Determine the [X, Y] coordinate at the center of the cell enclosing the given text.  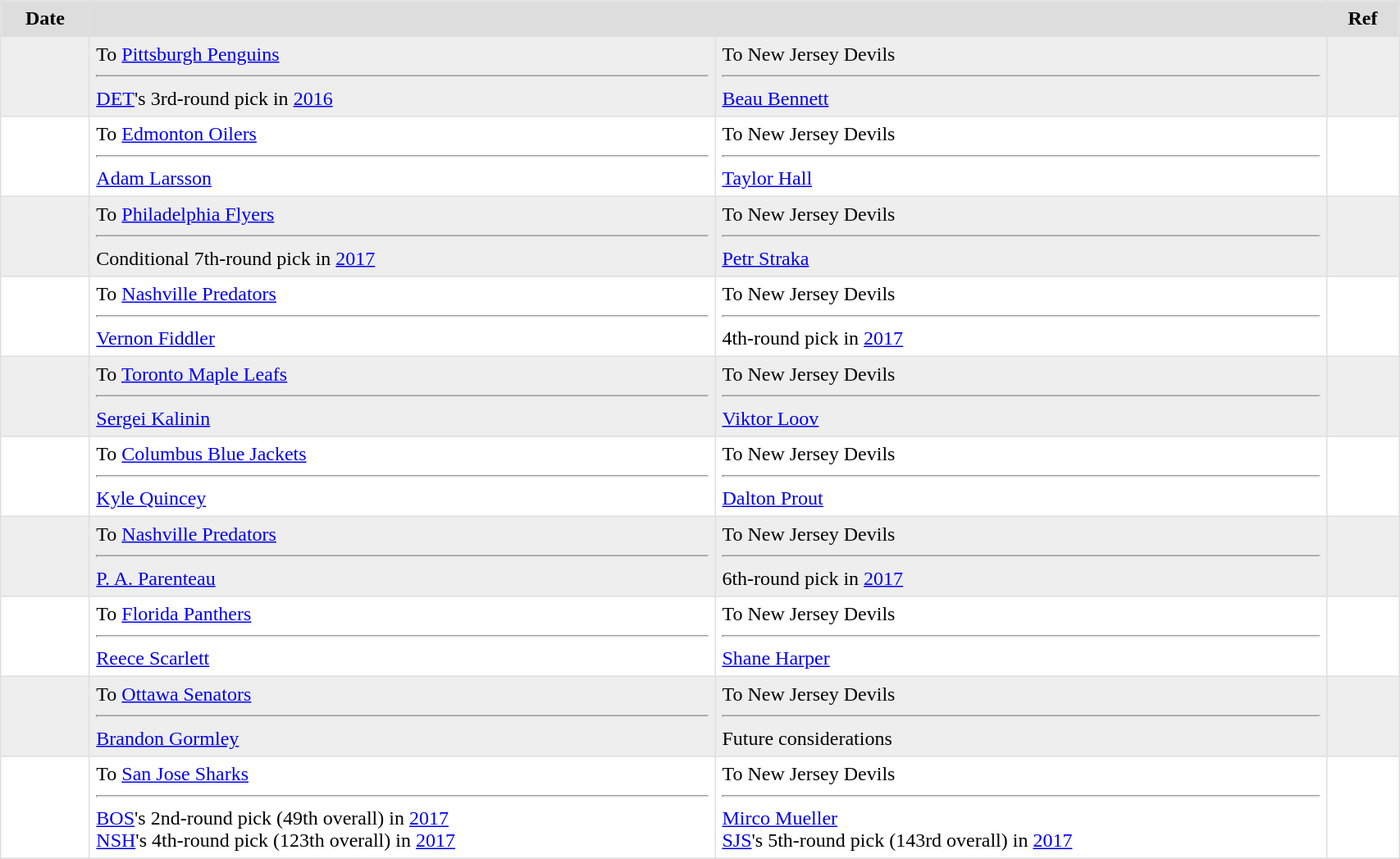
To Toronto Maple LeafsSergei Kalinin [402, 396]
To New Jersey DevilsMirco MuellerSJS's 5th-round pick (143rd overall) in 2017 [1020, 807]
To New Jersey DevilsViktor Loov [1020, 396]
Date [45, 19]
To Nashville PredatorsP. A. Parenteau [402, 556]
To New Jersey DevilsTaylor Hall [1020, 157]
To New Jersey DevilsBeau Bennett [1020, 76]
To New Jersey DevilsFuture considerations [1020, 716]
To New Jersey Devils 4th-round pick in 2017 [1020, 317]
To San Jose SharksBOS's 2nd-round pick (49th overall) in 2017NSH's 4th-round pick (123th overall) in 2017 [402, 807]
To Columbus Blue JacketsKyle Quincey [402, 477]
To Pittsburgh PenguinsDET's 3rd-round pick in 2016 [402, 76]
To Nashville Predators Vernon Fiddler [402, 317]
To Philadelphia FlyersConditional 7th-round pick in 2017 [402, 236]
To New Jersey Devils6th-round pick in 2017 [1020, 556]
To New Jersey DevilsPetr Straka [1020, 236]
Ref [1362, 19]
To Ottawa SenatorsBrandon Gormley [402, 716]
To New Jersey DevilsDalton Prout [1020, 477]
To New Jersey DevilsShane Harper [1020, 637]
To Edmonton OilersAdam Larsson [402, 157]
To Florida PanthersReece Scarlett [402, 637]
